Locate the cell with the specified text and output its (X, Y) center coordinate. 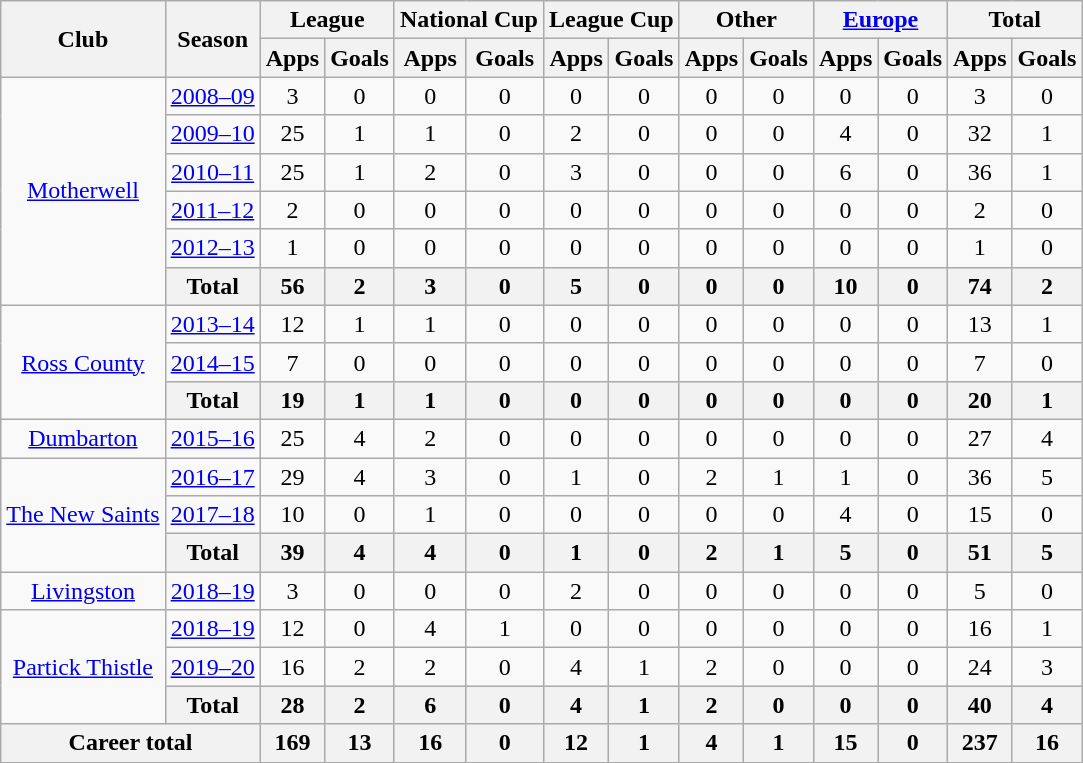
40 (980, 705)
Ross County (83, 362)
27 (980, 438)
2008–09 (212, 96)
29 (292, 477)
39 (292, 553)
19 (292, 400)
74 (980, 286)
2015–16 (212, 438)
Career total (130, 743)
20 (980, 400)
Europe (880, 20)
Livingston (83, 591)
24 (980, 667)
51 (980, 553)
2014–15 (212, 362)
Motherwell (83, 191)
Partick Thistle (83, 667)
National Cup (468, 20)
2019–20 (212, 667)
Season (212, 39)
Club (83, 39)
2011–12 (212, 210)
2013–14 (212, 324)
Dumbarton (83, 438)
237 (980, 743)
2010–11 (212, 172)
Other (746, 20)
2009–10 (212, 134)
2012–13 (212, 248)
League Cup (611, 20)
League (327, 20)
56 (292, 286)
2016–17 (212, 477)
169 (292, 743)
28 (292, 705)
The New Saints (83, 515)
2017–18 (212, 515)
32 (980, 134)
